Locate the cell with the specified text and output its (X, Y) center coordinate. 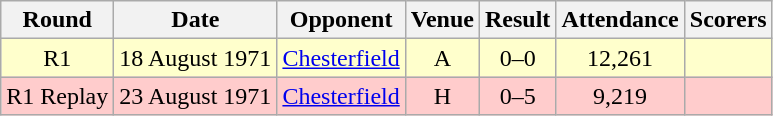
Date (196, 20)
Opponent (341, 20)
12,261 (620, 58)
0–0 (517, 58)
H (442, 96)
Scorers (728, 20)
23 August 1971 (196, 96)
Attendance (620, 20)
9,219 (620, 96)
18 August 1971 (196, 58)
Result (517, 20)
0–5 (517, 96)
A (442, 58)
Venue (442, 20)
R1 Replay (58, 96)
R1 (58, 58)
Round (58, 20)
